Provide the (x, y) coordinate of the cell's center where the given text is located.  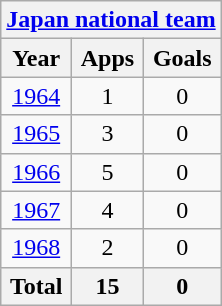
1968 (36, 248)
4 (108, 210)
Japan national team (111, 20)
1967 (36, 210)
3 (108, 134)
Apps (108, 58)
2 (108, 248)
5 (108, 172)
15 (108, 286)
Goals (182, 58)
Year (36, 58)
Total (36, 286)
1966 (36, 172)
1 (108, 96)
1964 (36, 96)
1965 (36, 134)
